Identify which cell holds the provided text, then report its [X, Y] central coordinate. 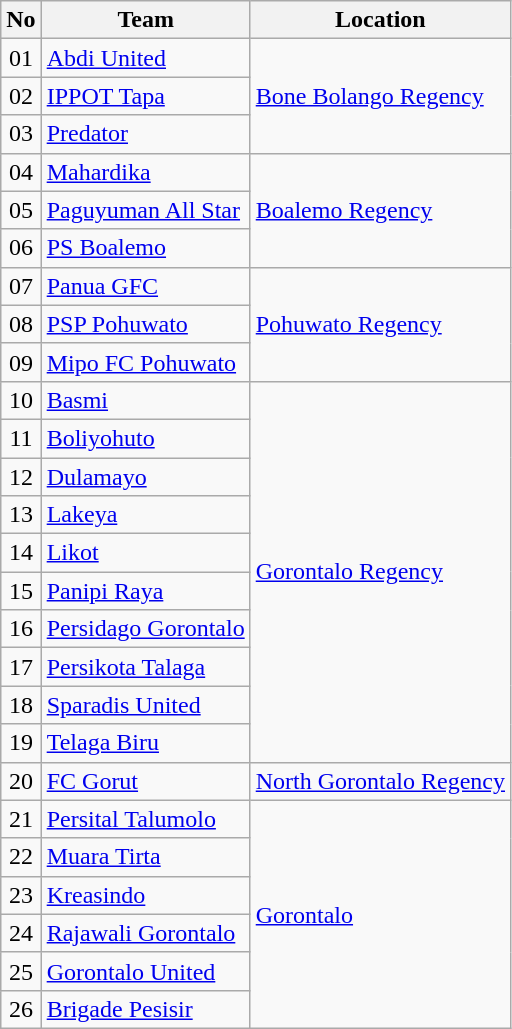
02 [21, 96]
Bone Bolango Regency [380, 96]
17 [21, 667]
Boliyohuto [146, 438]
21 [21, 819]
19 [21, 743]
Team [146, 20]
Persidago Gorontalo [146, 629]
01 [21, 58]
Persikota Talaga [146, 667]
North Gorontalo Regency [380, 781]
04 [21, 172]
Gorontalo Regency [380, 572]
Telaga Biru [146, 743]
Gorontalo United [146, 971]
Sparadis United [146, 705]
06 [21, 248]
Paguyuman All Star [146, 210]
13 [21, 515]
05 [21, 210]
12 [21, 477]
24 [21, 933]
IPPOT Tapa [146, 96]
No [21, 20]
Dulamayo [146, 477]
Gorontalo [380, 914]
23 [21, 895]
Lakeya [146, 515]
Likot [146, 553]
10 [21, 400]
Muara Tirta [146, 857]
16 [21, 629]
Kreasindo [146, 895]
15 [21, 591]
FC Gorut [146, 781]
07 [21, 286]
11 [21, 438]
PS Boalemo [146, 248]
14 [21, 553]
Mahardika [146, 172]
09 [21, 362]
18 [21, 705]
Abdi United [146, 58]
Location [380, 20]
Panua GFC [146, 286]
26 [21, 1009]
Panipi Raya [146, 591]
20 [21, 781]
Brigade Pesisir [146, 1009]
08 [21, 324]
Mipo FC Pohuwato [146, 362]
25 [21, 971]
PSP Pohuwato [146, 324]
Pohuwato Regency [380, 324]
03 [21, 134]
Persital Talumolo [146, 819]
Rajawali Gorontalo [146, 933]
Boalemo Regency [380, 210]
Basmi [146, 400]
Predator [146, 134]
22 [21, 857]
